Pinpoint the cell where the given text exists, returning its [x, y] midpoint coordinate. 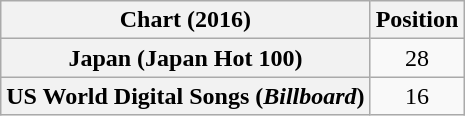
Chart (2016) [186, 20]
16 [417, 96]
Japan (Japan Hot 100) [186, 58]
US World Digital Songs (Billboard) [186, 96]
28 [417, 58]
Position [417, 20]
